From the cell containing the given text, extract its center point as [x, y] coordinate. 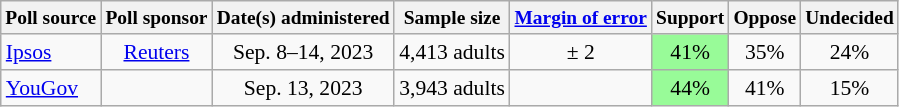
Support [690, 18]
Ipsos [51, 52]
Reuters [156, 52]
15% [850, 88]
Undecided [850, 18]
± 2 [581, 52]
Oppose [765, 18]
3,943 adults [452, 88]
44% [690, 88]
Sample size [452, 18]
Poll source [51, 18]
Sep. 8–14, 2023 [303, 52]
Margin of error [581, 18]
35% [765, 52]
YouGov [51, 88]
4,413 adults [452, 52]
Date(s) administered [303, 18]
Sep. 13, 2023 [303, 88]
Poll sponsor [156, 18]
24% [850, 52]
